Pinpoint the cell where the given text exists, returning its [x, y] midpoint coordinate. 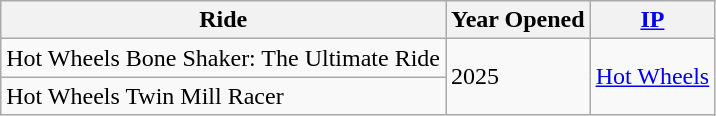
Hot Wheels [652, 77]
2025 [518, 77]
Ride [224, 20]
Hot Wheels Twin Mill Racer [224, 96]
Hot Wheels Bone Shaker: The Ultimate Ride [224, 58]
IP [652, 20]
Year Opened [518, 20]
